Provide the (x, y) coordinate of the cell's center where the given text is located.  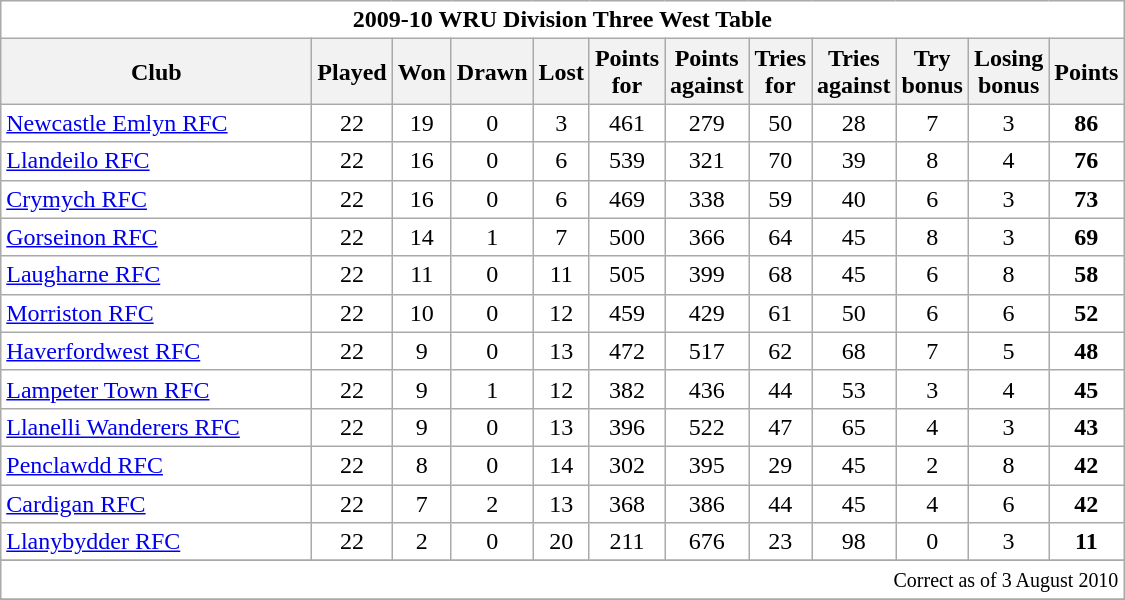
Drawn (492, 72)
Losing bonus (1008, 72)
382 (626, 389)
48 (1086, 351)
61 (780, 313)
19 (422, 123)
522 (706, 427)
58 (1086, 275)
29 (780, 465)
86 (1086, 123)
Tries for (780, 72)
40 (854, 199)
Club (156, 72)
472 (626, 351)
Played (352, 72)
338 (706, 199)
Cardigan RFC (156, 503)
2009-10 WRU Division Three West Table (562, 20)
43 (1086, 427)
73 (1086, 199)
53 (854, 389)
5 (1008, 351)
395 (706, 465)
65 (854, 427)
59 (780, 199)
539 (626, 161)
Points (1086, 72)
39 (854, 161)
Penclawdd RFC (156, 465)
461 (626, 123)
69 (1086, 237)
Lampeter Town RFC (156, 389)
429 (706, 313)
Llanybydder RFC (156, 542)
Gorseinon RFC (156, 237)
211 (626, 542)
Lost (561, 72)
Won (422, 72)
279 (706, 123)
Correct as of 3 August 2010 (562, 580)
Points against (706, 72)
368 (626, 503)
505 (626, 275)
10 (422, 313)
47 (780, 427)
517 (706, 351)
Tries against (854, 72)
Haverfordwest RFC (156, 351)
Newcastle Emlyn RFC (156, 123)
396 (626, 427)
70 (780, 161)
302 (626, 465)
500 (626, 237)
436 (706, 389)
52 (1086, 313)
321 (706, 161)
Try bonus (932, 72)
366 (706, 237)
98 (854, 542)
28 (854, 123)
62 (780, 351)
386 (706, 503)
Crymych RFC (156, 199)
76 (1086, 161)
676 (706, 542)
Morriston RFC (156, 313)
Llanelli Wanderers RFC (156, 427)
459 (626, 313)
Laugharne RFC (156, 275)
Llandeilo RFC (156, 161)
Points for (626, 72)
399 (706, 275)
23 (780, 542)
469 (626, 199)
20 (561, 542)
64 (780, 237)
